Pinpoint the cell where the given text exists, returning its (x, y) midpoint coordinate. 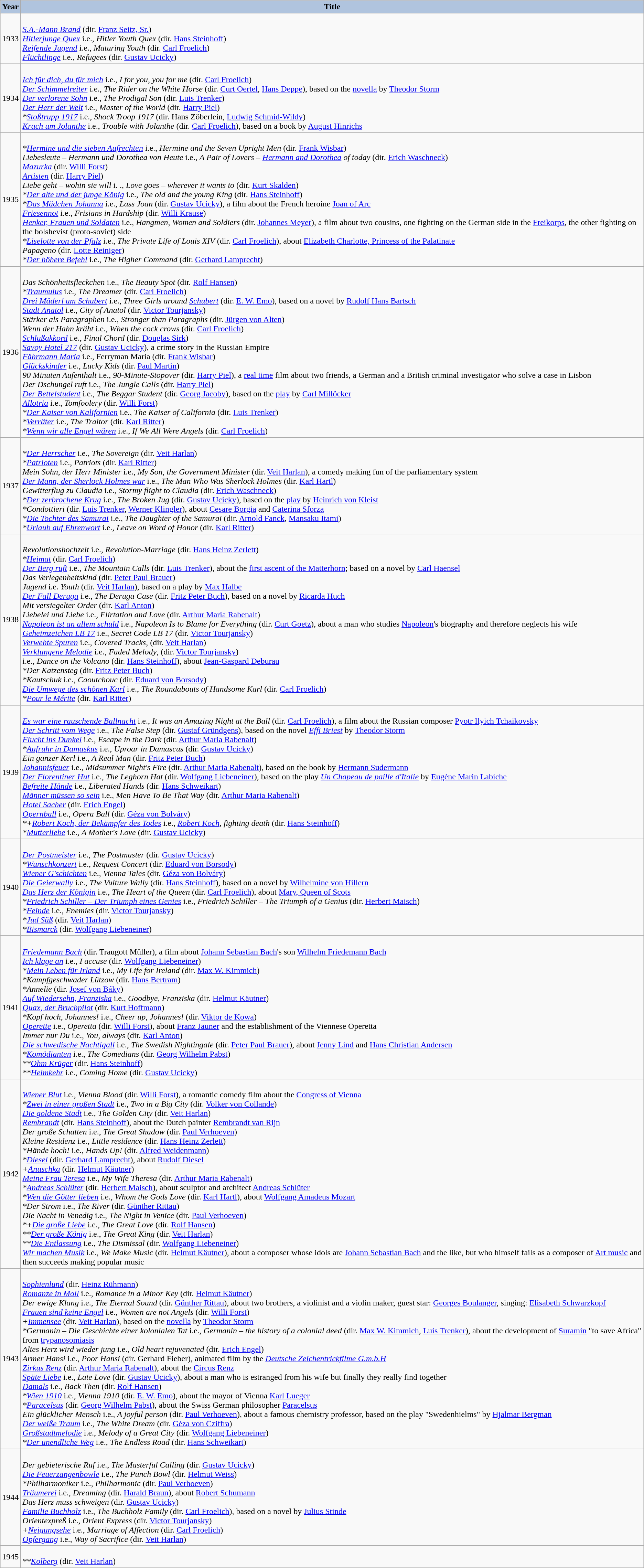
Year (10, 7)
1935 (10, 200)
1937 (10, 486)
Title (332, 7)
1938 (10, 619)
1933 (10, 39)
1936 (10, 352)
1940 (10, 887)
1939 (10, 772)
1943 (10, 1358)
1941 (10, 1007)
1944 (10, 1497)
1942 (10, 1173)
1934 (10, 98)
1945 (10, 1557)
**Kolberg (dir. Veit Harlan) (332, 1557)
